Identify which cell holds the provided text, then report its [x, y] central coordinate. 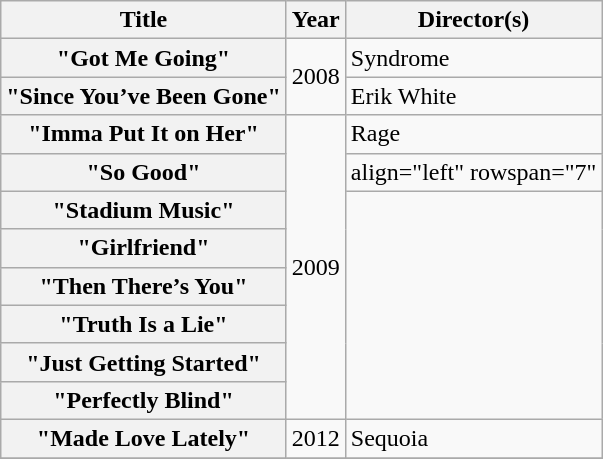
"Truth Is a Lie" [144, 324]
"Stadium Music" [144, 210]
"Made Love Lately" [144, 438]
2008 [316, 77]
align="left" rowspan="7" [474, 172]
"Perfectly Blind" [144, 400]
2009 [316, 267]
Title [144, 20]
Syndrome [474, 58]
Rage [474, 134]
2012 [316, 438]
"So Good" [144, 172]
"Got Me Going" [144, 58]
Erik White [474, 96]
"Just Getting Started" [144, 362]
"Since You’ve Been Gone" [144, 96]
"Girlfriend" [144, 248]
Director(s) [474, 20]
"Then There’s You" [144, 286]
Year [316, 20]
"Imma Put It on Her" [144, 134]
Sequoia [474, 438]
